Extract the (x, y) coordinate from the center of the cell holding the provided text.  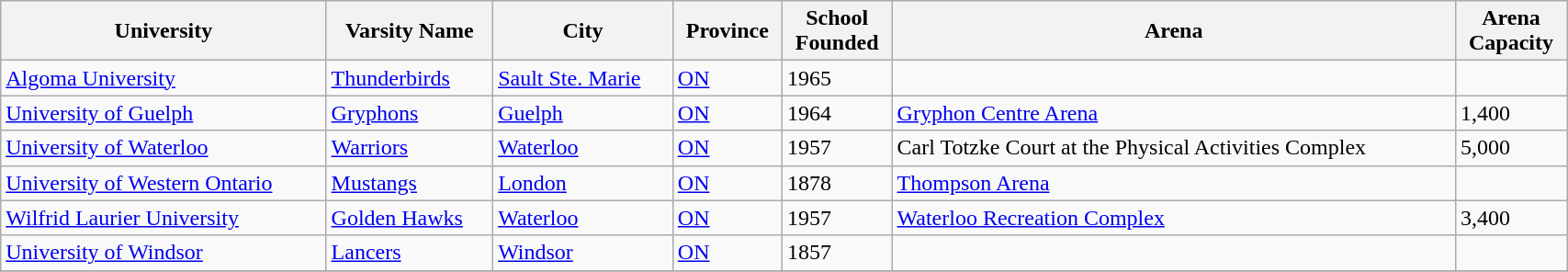
University of Windsor (164, 253)
Lancers (410, 253)
SchoolFounded (837, 31)
Arena (1174, 31)
Gryphons (410, 113)
Varsity Name (410, 31)
1964 (837, 113)
Thompson Arena (1174, 183)
Carl Totzke Court at the Physical Activities Complex (1174, 148)
1,400 (1510, 113)
University of Waterloo (164, 148)
Mustangs (410, 183)
Waterloo Recreation Complex (1174, 218)
5,000 (1510, 148)
1857 (837, 253)
Warriors (410, 148)
ArenaCapacity (1510, 31)
Gryphon Centre Arena (1174, 113)
Wilfrid Laurier University (164, 218)
University of Guelph (164, 113)
City (583, 31)
University of Western Ontario (164, 183)
University (164, 31)
London (583, 183)
Province (728, 31)
Guelph (583, 113)
Golden Hawks (410, 218)
Thunderbirds (410, 78)
Windsor (583, 253)
Sault Ste. Marie (583, 78)
3,400 (1510, 218)
Algoma University (164, 78)
1878 (837, 183)
1965 (837, 78)
